Scan for the cell matching the given text and deliver its (x, y) coordinate at center. 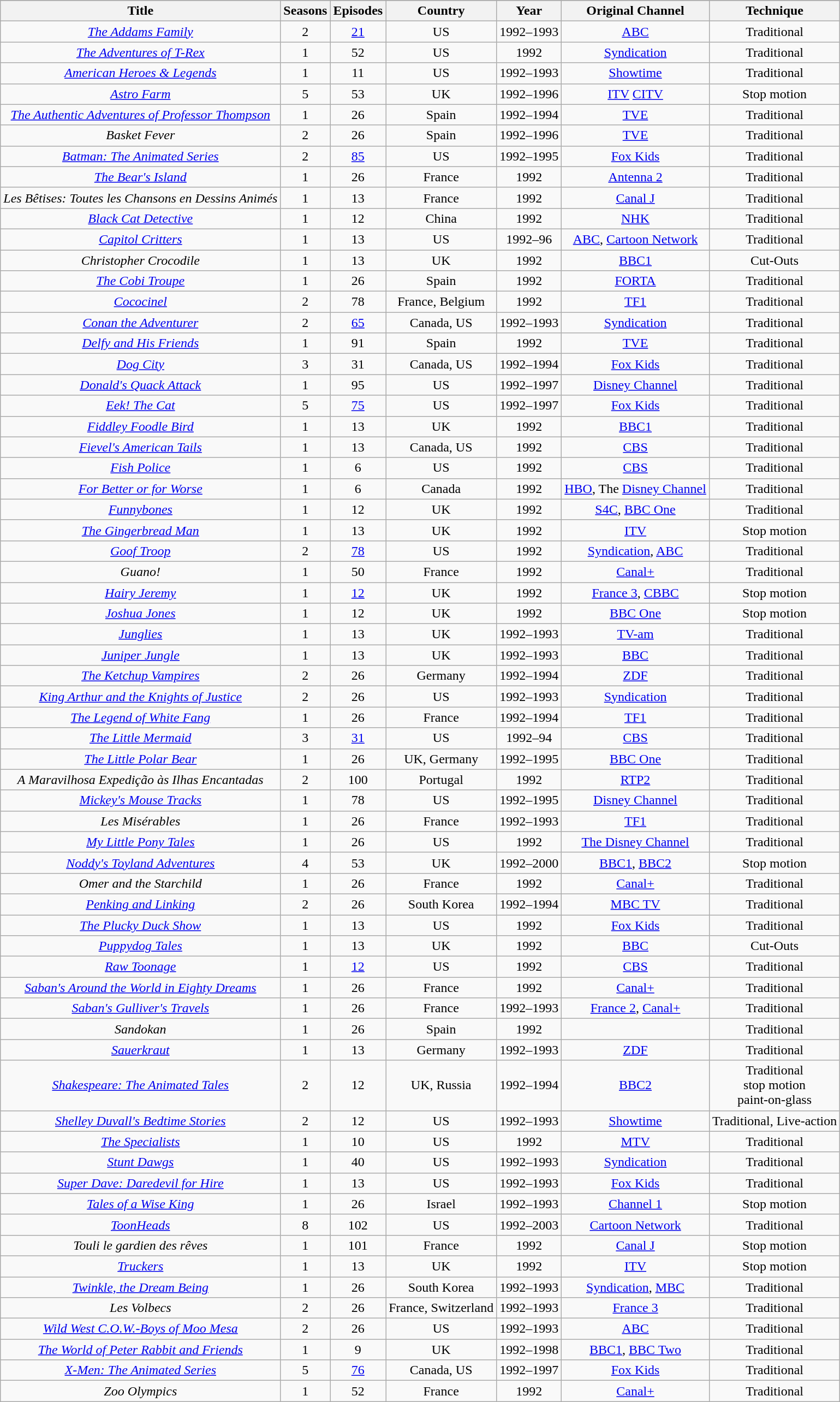
Raw Toonage (141, 967)
Portugal (441, 780)
Conan the Adventurer (141, 323)
Omer and the Starchild (141, 883)
American Heroes & Legends (141, 73)
1992–1998 (529, 1350)
ABC, Cartoon Network (635, 239)
The Little Polar Bear (141, 759)
MBC TV (635, 904)
My Little Pony Tales (141, 842)
1992–94 (529, 738)
1992–2000 (529, 863)
Antenna 2 (635, 177)
France 3, CBBC (635, 592)
Touli le gardien des rêves (141, 1245)
BBC2 (635, 1085)
102 (358, 1225)
Fiddley Foodle Bird (141, 426)
Shelley Duvall's Bedtime Stories (141, 1121)
The Ketchup Vampires (141, 676)
Goof Troop (141, 551)
Sauerkraut (141, 1050)
Year (529, 11)
Basket Fever (141, 135)
Junglies (141, 634)
85 (358, 156)
France, Switzerland (441, 1308)
40 (358, 1162)
21 (358, 32)
France 2, Canal+ (635, 1008)
1992–96 (529, 239)
HBO, The Disney Channel (635, 489)
MTV (635, 1142)
Les Volbecs (141, 1308)
RTP2 (635, 780)
The Cobi Troupe (141, 281)
Saban's Gulliver's Travels (141, 1008)
The Gingerbread Man (141, 530)
Truckers (141, 1266)
Cartoon Network (635, 1225)
Guano! (141, 572)
X-Men: The Animated Series (141, 1370)
50 (358, 572)
Channel 1 (635, 1204)
Title (141, 11)
King Arthur and the Knights of Justice (141, 697)
Saban's Around the World in Eighty Dreams (141, 988)
Donald's Quack Attack (141, 385)
UK, Russia (441, 1085)
8 (306, 1225)
Stunt Dawgs (141, 1162)
65 (358, 323)
Cococinel (141, 302)
Syndication, MBC (635, 1287)
Traditionalstop motionpaint-on-glass (774, 1085)
ITV CITV (635, 94)
Seasons (306, 11)
91 (358, 343)
Sandokan (141, 1029)
BBC1, BBC2 (635, 863)
Syndication, ABC (635, 551)
100 (358, 780)
Capitol Critters (141, 239)
The Disney Channel (635, 842)
4 (306, 863)
The Little Mermaid (141, 738)
Canada (441, 489)
Traditional, Live-action (774, 1121)
The Authentic Adventures of Professor Thompson (141, 115)
76 (358, 1370)
Dog City (141, 364)
Delfy and His Friends (141, 343)
S4C, BBC One (635, 509)
Eek! The Cat (141, 406)
Twinkle, the Dream Being (141, 1287)
101 (358, 1245)
BBC1, BBC Two (635, 1350)
ToonHeads (141, 1225)
Zoo Olympics (141, 1391)
The Bear's Island (141, 177)
Black Cat Detective (141, 218)
Israel (441, 1204)
For Better or for Worse (141, 489)
Les Misérables (141, 821)
France 3 (635, 1308)
Hairy Jeremy (141, 592)
The Legend of White Fang (141, 717)
9 (358, 1350)
Mickey's Mouse Tracks (141, 800)
Noddy's Toyland Adventures (141, 863)
Penking and Linking (141, 904)
NHK (635, 218)
The Plucky Duck Show (141, 925)
Technique (774, 11)
Christopher Crocodile (141, 260)
UK, Germany (441, 759)
Shakespeare: The Animated Tales (141, 1085)
China (441, 218)
1992–2003 (529, 1225)
Country (441, 11)
Tales of a Wise King (141, 1204)
95 (358, 385)
A Maravilhosa Expedição às Ilhas Encantadas (141, 780)
Funnybones (141, 509)
Batman: The Animated Series (141, 156)
FORTA (635, 281)
Wild West C.O.W.-Boys of Moo Mesa (141, 1329)
75 (358, 406)
11 (358, 73)
Super Dave: Daredevil for Hire (141, 1183)
The Adventures of T-Rex (141, 52)
10 (358, 1142)
Puppydog Tales (141, 946)
Fievel's American Tails (141, 447)
Les Bêtises: Toutes les Chansons en Dessins Animés (141, 198)
Astro Farm (141, 94)
Original Channel (635, 11)
Episodes (358, 11)
France, Belgium (441, 302)
The Specialists (141, 1142)
TV-am (635, 634)
The Addams Family (141, 32)
Fish Police (141, 468)
Joshua Jones (141, 614)
The World of Peter Rabbit and Friends (141, 1350)
Juniper Jungle (141, 655)
